Identify which cell holds the provided text, then report its [x, y] central coordinate. 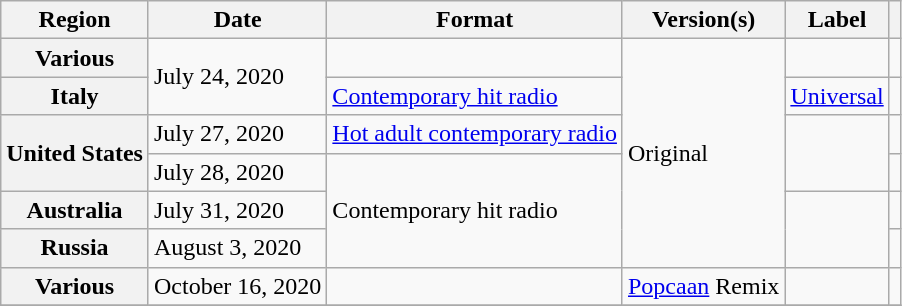
Original [703, 153]
United States [75, 153]
Universal [837, 96]
Version(s) [703, 20]
July 27, 2020 [237, 134]
July 31, 2020 [237, 210]
August 3, 2020 [237, 248]
Date [237, 20]
Region [75, 20]
October 16, 2020 [237, 286]
Russia [75, 248]
July 28, 2020 [237, 172]
July 24, 2020 [237, 77]
Italy [75, 96]
Australia [75, 210]
Popcaan Remix [703, 286]
Format [475, 20]
Label [837, 20]
Hot adult contemporary radio [475, 134]
